Detect which cell encompasses the target text, then output its [x, y] center coordinate. 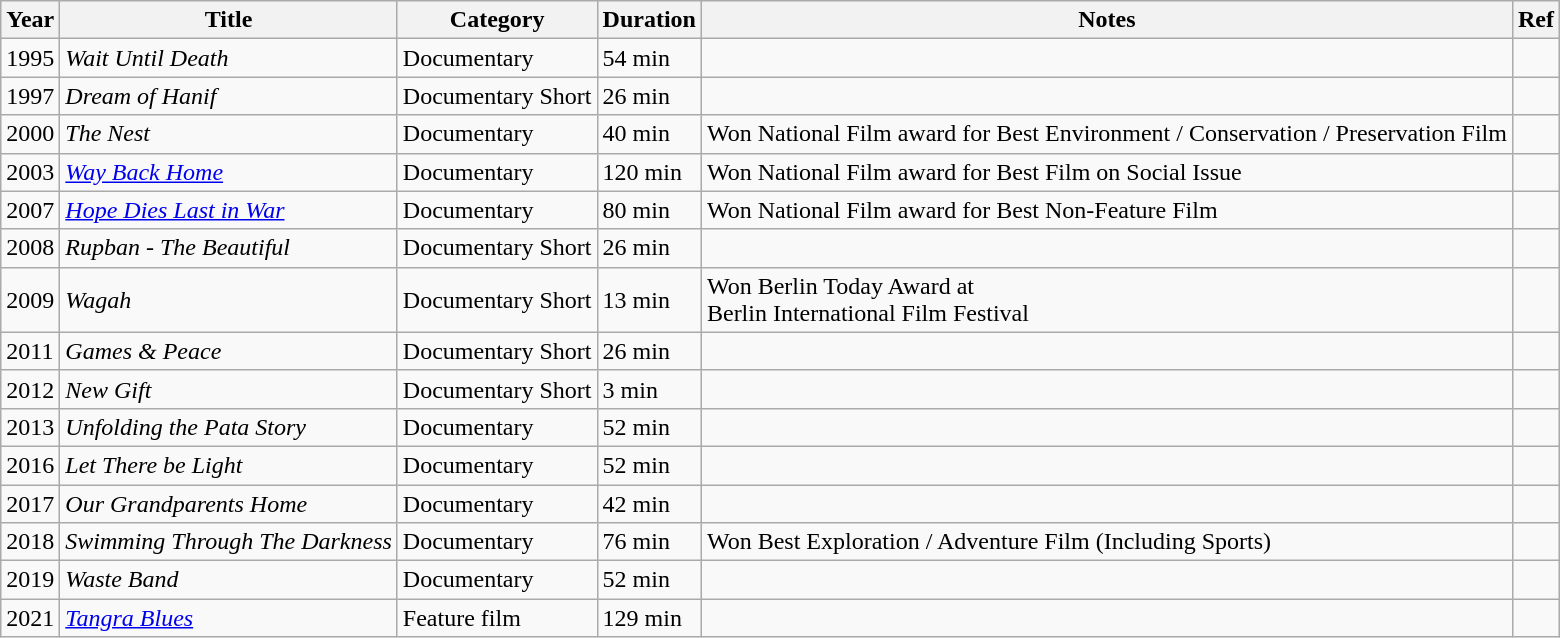
Notes [1106, 20]
2008 [30, 248]
Won National Film award for Best Non-Feature Film [1106, 210]
120 min [649, 172]
3 min [649, 389]
Category [497, 20]
2012 [30, 389]
2013 [30, 427]
Year [30, 20]
Dream of Hanif [229, 96]
129 min [649, 618]
Rupban - The Beautiful [229, 248]
1997 [30, 96]
Let There be Light [229, 465]
Hope Dies Last in War [229, 210]
2003 [30, 172]
1995 [30, 58]
Way Back Home [229, 172]
New Gift [229, 389]
Wait Until Death [229, 58]
2021 [30, 618]
80 min [649, 210]
2000 [30, 134]
Our Grandparents Home [229, 503]
Won National Film award for Best Environment / Conservation / Preservation Film [1106, 134]
2009 [30, 300]
Unfolding the Pata Story [229, 427]
40 min [649, 134]
Won Berlin Today Award atBerlin International Film Festival [1106, 300]
2011 [30, 351]
Tangra Blues [229, 618]
Waste Band [229, 580]
2017 [30, 503]
76 min [649, 542]
42 min [649, 503]
2007 [30, 210]
The Nest [229, 134]
Duration [649, 20]
2016 [30, 465]
Ref [1536, 20]
2019 [30, 580]
Title [229, 20]
Feature film [497, 618]
2018 [30, 542]
Swimming Through The Darkness [229, 542]
13 min [649, 300]
Wagah [229, 300]
Won National Film award for Best Film on Social Issue [1106, 172]
54 min [649, 58]
Won Best Exploration / Adventure Film (Including Sports) [1106, 542]
Games & Peace [229, 351]
